Capture the cell that displays the provided text and extract its (X, Y) central coordinate. 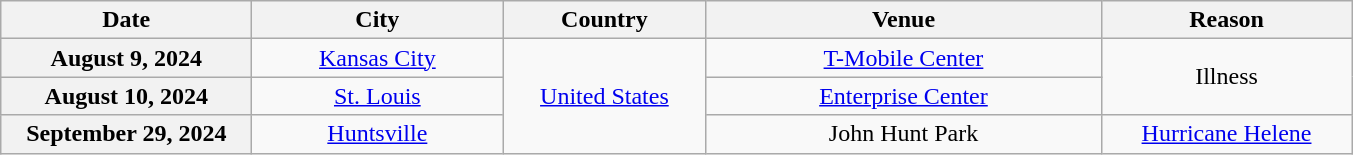
St. Louis (378, 96)
August 10, 2024 (126, 96)
Hurricane Helene (1226, 134)
Date (126, 20)
August 9, 2024 (126, 58)
Enterprise Center (904, 96)
Country (604, 20)
Kansas City (378, 58)
City (378, 20)
Illness (1226, 77)
John Hunt Park (904, 134)
Venue (904, 20)
September 29, 2024 (126, 134)
Huntsville (378, 134)
United States (604, 96)
Reason (1226, 20)
T-Mobile Center (904, 58)
